Extract the [X, Y] coordinate from the center of the cell holding the provided text.  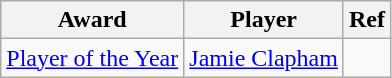
Ref [366, 20]
Award [92, 20]
Player [264, 20]
Jamie Clapham [264, 58]
Player of the Year [92, 58]
